For the text-containing cell, return its midpoint in [x, y] coordinate format. 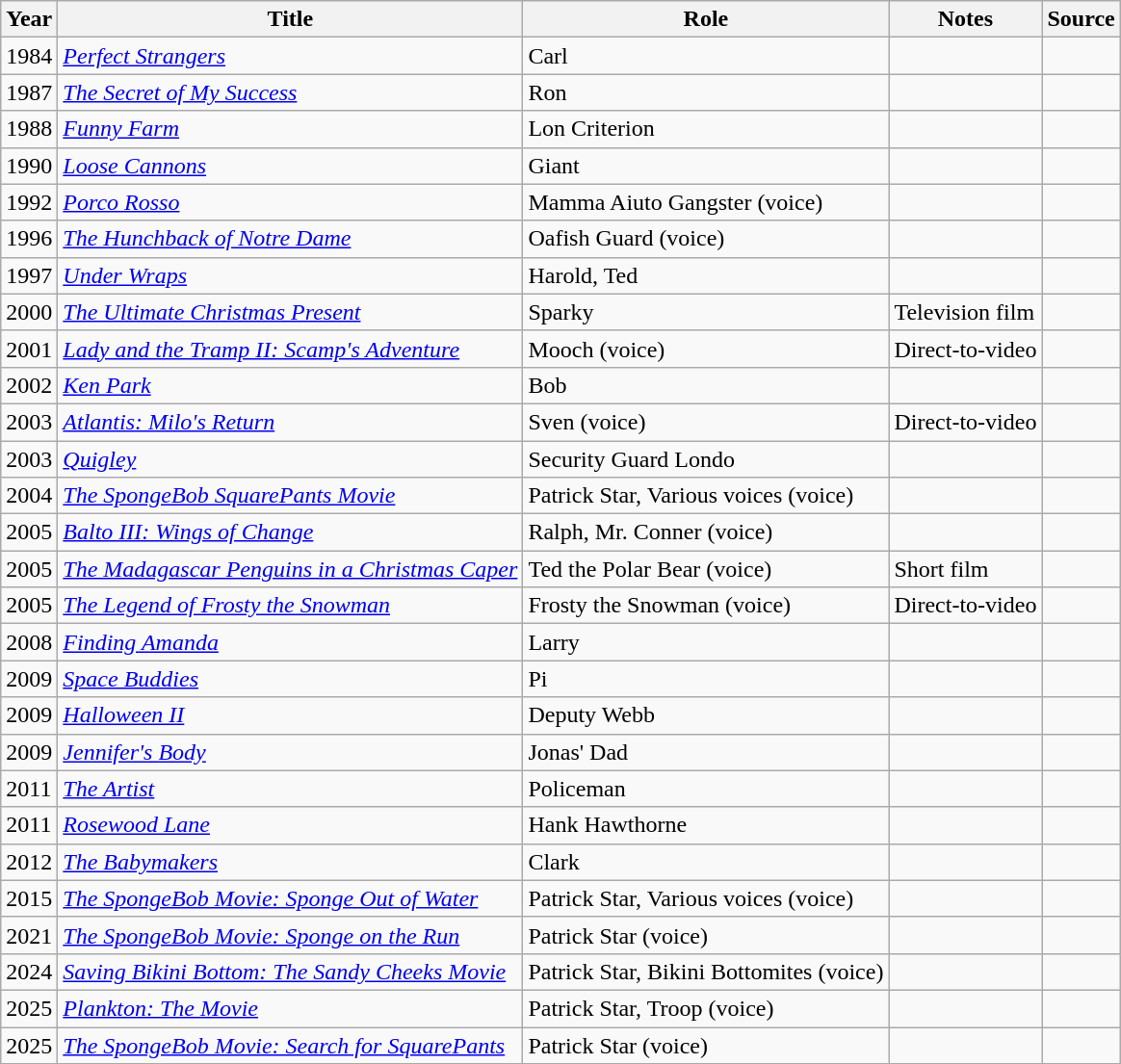
Atlantis: Milo's Return [291, 422]
Harold, Ted [706, 275]
2015 [29, 898]
The SpongeBob Movie: Sponge on the Run [291, 935]
Funny Farm [291, 129]
2008 [29, 642]
Year [29, 19]
Hank Hawthorne [706, 825]
Notes [965, 19]
1987 [29, 92]
Jonas' Dad [706, 752]
2021 [29, 935]
1997 [29, 275]
Jennifer's Body [291, 752]
1996 [29, 239]
The Hunchback of Notre Dame [291, 239]
Ralph, Mr. Conner (voice) [706, 532]
Lady and the Tramp II: Scamp's Adventure [291, 349]
Balto III: Wings of Change [291, 532]
Plankton: The Movie [291, 1008]
1990 [29, 166]
Sven (voice) [706, 422]
Oafish Guard (voice) [706, 239]
Frosty the Snowman (voice) [706, 606]
Television film [965, 312]
Ted the Polar Bear (voice) [706, 569]
The Madagascar Penguins in a Christmas Caper [291, 569]
2012 [29, 862]
Title [291, 19]
The SpongeBob Movie: Sponge Out of Water [291, 898]
Quigley [291, 459]
1988 [29, 129]
Short film [965, 569]
Mamma Aiuto Gangster (voice) [706, 202]
Role [706, 19]
The SpongeBob SquarePants Movie [291, 496]
Ken Park [291, 385]
The Babymakers [291, 862]
Rosewood Lane [291, 825]
2024 [29, 972]
Under Wraps [291, 275]
Halloween II [291, 715]
Perfect Strangers [291, 56]
Pi [706, 679]
The Secret of My Success [291, 92]
Carl [706, 56]
Giant [706, 166]
The Legend of Frosty the Snowman [291, 606]
Deputy Webb [706, 715]
Space Buddies [291, 679]
Patrick Star, Bikini Bottomites (voice) [706, 972]
The SpongeBob Movie: Search for SquarePants [291, 1045]
1984 [29, 56]
2004 [29, 496]
Security Guard Londo [706, 459]
The Artist [291, 789]
Bob [706, 385]
2000 [29, 312]
Lon Criterion [706, 129]
Larry [706, 642]
Saving Bikini Bottom: The Sandy Cheeks Movie [291, 972]
Sparky [706, 312]
2001 [29, 349]
Mooch (voice) [706, 349]
Porco Rosso [291, 202]
Ron [706, 92]
Clark [706, 862]
1992 [29, 202]
Loose Cannons [291, 166]
Finding Amanda [291, 642]
The Ultimate Christmas Present [291, 312]
Policeman [706, 789]
Source [1081, 19]
Patrick Star, Troop (voice) [706, 1008]
2002 [29, 385]
